Capture the cell that displays the provided text and extract its [x, y] central coordinate. 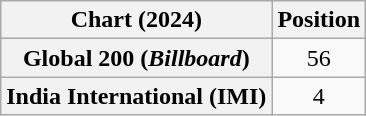
4 [319, 96]
Chart (2024) [136, 20]
Position [319, 20]
Global 200 (Billboard) [136, 58]
56 [319, 58]
India International (IMI) [136, 96]
